Search for the cell housing the specified text and yield its [X, Y] center coordinate. 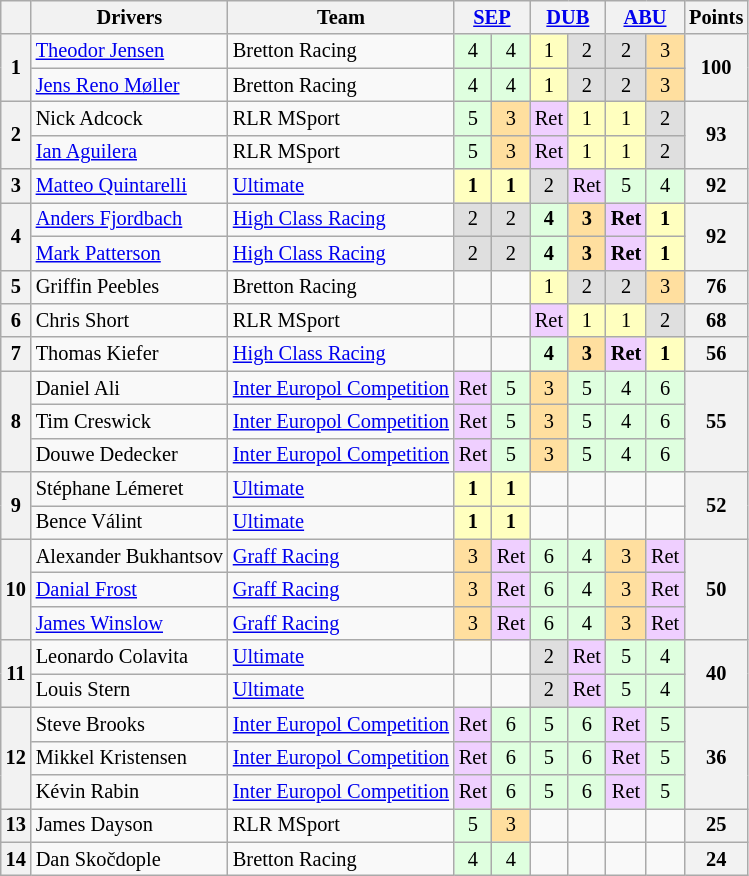
13 [16, 825]
James Dayson [130, 825]
Anders Fjordbach [130, 219]
Leonardo Colavita [130, 657]
SEP [492, 17]
James Winslow [130, 623]
ABU [645, 17]
55 [716, 422]
Thomas Kiefer [130, 354]
Theodor Jensen [130, 51]
Mikkel Kristensen [130, 758]
Bence Válint [130, 522]
52 [716, 506]
Griffin Peebles [130, 287]
Mark Patterson [130, 253]
10 [16, 590]
Nick Adcock [130, 118]
14 [16, 859]
11 [16, 674]
24 [716, 859]
Daniel Ali [130, 388]
93 [716, 134]
50 [716, 590]
7 [16, 354]
Points [716, 17]
25 [716, 825]
Team [341, 17]
Steve Brooks [130, 724]
9 [16, 506]
12 [16, 758]
76 [716, 287]
56 [716, 354]
Kévin Rabin [130, 791]
Matteo Quintarelli [130, 186]
Jens Reno Møller [130, 85]
Ian Aguilera [130, 152]
36 [716, 758]
Danial Frost [130, 589]
100 [716, 68]
Tim Creswick [130, 421]
40 [716, 674]
Douwe Dedecker [130, 455]
68 [716, 320]
8 [16, 422]
Alexander Bukhantsov [130, 556]
Dan Skočdople [130, 859]
Chris Short [130, 320]
Stéphane Lémeret [130, 489]
Drivers [130, 17]
DUB [568, 17]
Louis Stern [130, 690]
